From the cell containing the given text, extract its center point as (X, Y) coordinate. 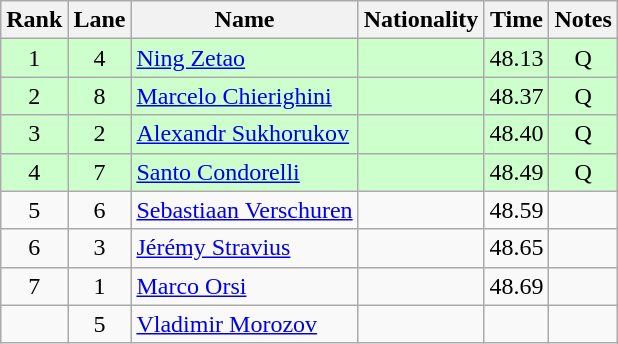
8 (100, 96)
Name (244, 20)
Alexandr Sukhorukov (244, 134)
48.65 (516, 248)
48.40 (516, 134)
48.37 (516, 96)
Sebastiaan Verschuren (244, 210)
48.59 (516, 210)
Time (516, 20)
48.13 (516, 58)
Jérémy Stravius (244, 248)
48.69 (516, 286)
48.49 (516, 172)
Marco Orsi (244, 286)
Vladimir Morozov (244, 324)
Santo Condorelli (244, 172)
Lane (100, 20)
Notes (583, 20)
Nationality (421, 20)
Marcelo Chierighini (244, 96)
Ning Zetao (244, 58)
Rank (34, 20)
